Determine the [X, Y] coordinate at the center of the cell enclosing the given text.  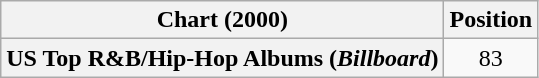
Position [491, 20]
US Top R&B/Hip-Hop Albums (Billboard) [222, 58]
83 [491, 58]
Chart (2000) [222, 20]
